Identify which cell holds the provided text, then report its [x, y] central coordinate. 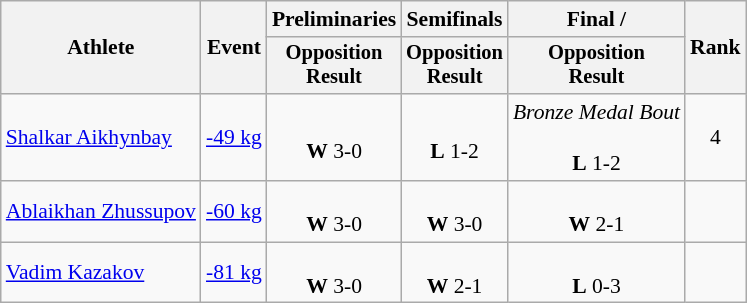
-60 kg [234, 212]
Final / [596, 19]
Preliminaries [334, 19]
Vadim Kazakov [101, 272]
4 [716, 138]
-49 kg [234, 138]
Athlete [101, 48]
Semifinals [454, 19]
Ablaikhan Zhussupov [101, 212]
L 1-2 [454, 138]
L 0-3 [596, 272]
Rank [716, 48]
Event [234, 48]
Bronze Medal BoutL 1-2 [596, 138]
Shalkar Aikhynbay [101, 138]
-81 kg [234, 272]
